For the text-containing cell, return its midpoint in (x, y) coordinate format. 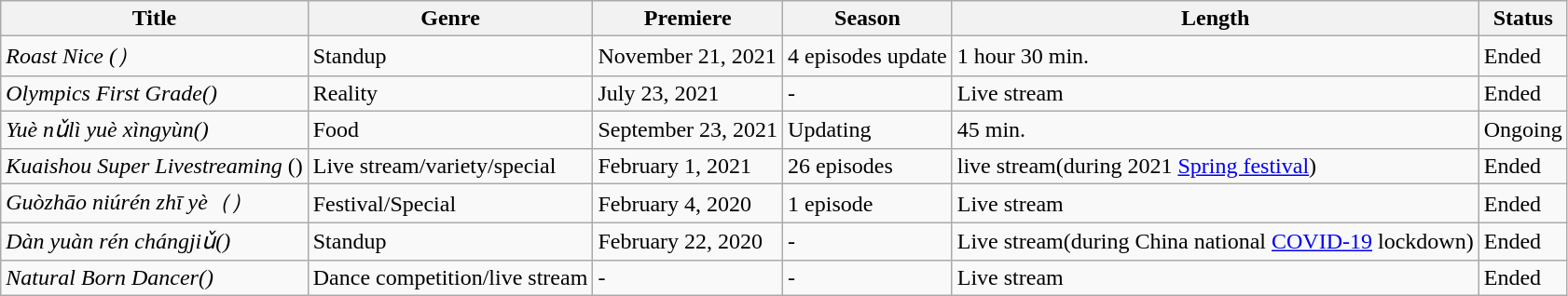
Length (1216, 19)
Festival/Special (450, 203)
Natural Born Dancer() (155, 277)
Status (1523, 19)
Live stream/variety/special (450, 166)
February 1, 2021 (688, 166)
Ongoing (1523, 129)
July 23, 2021 (688, 93)
Olympics First Grade() (155, 93)
Food (450, 129)
26 episodes (868, 166)
Live stream(during China national COVID-19 lockdown) (1216, 242)
Kuaishou Super Livestreaming () (155, 166)
Premiere (688, 19)
September 23, 2021 (688, 129)
45 min. (1216, 129)
Guòzhāo niúrén zhī yè（） (155, 203)
live stream(during 2021 Spring festival) (1216, 166)
Season (868, 19)
Title (155, 19)
Reality (450, 93)
1 hour 30 min. (1216, 56)
4 episodes update (868, 56)
1 episode (868, 203)
February 4, 2020 (688, 203)
Roast Nice (） (155, 56)
Dàn yuàn rén chángjiǔ() (155, 242)
Yuè nǔlì yuè xìngyùn() (155, 129)
February 22, 2020 (688, 242)
Genre (450, 19)
Updating (868, 129)
November 21, 2021 (688, 56)
Dance competition/live stream (450, 277)
